Return the (x, y) coordinate for the center point of the cell that contains the specified text.  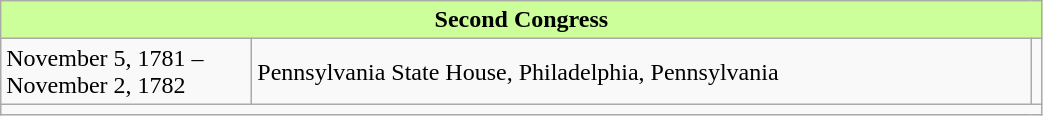
Second Congress (522, 20)
November 5, 1781 –November 2, 1782 (126, 72)
Pennsylvania State House, Philadelphia, Pennsylvania (642, 72)
